Capture the cell that displays the provided text and extract its [x, y] central coordinate. 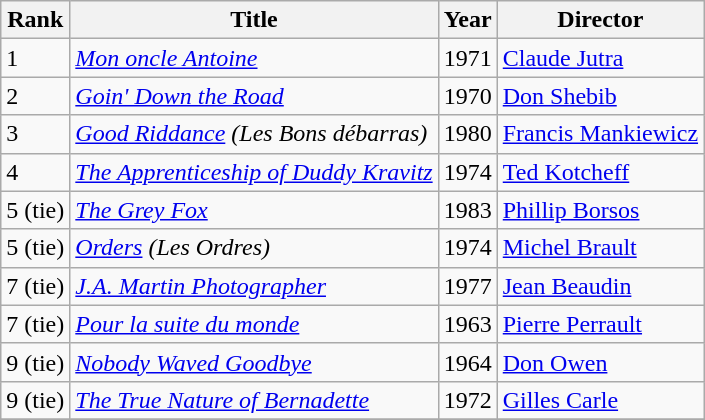
Title [254, 20]
Year [468, 20]
Michel Brault [600, 248]
Nobody Waved Goodbye [254, 362]
Orders (Les Ordres) [254, 248]
The Grey Fox [254, 210]
Director [600, 20]
1977 [468, 286]
The True Nature of Bernadette [254, 400]
3 [36, 134]
Don Owen [600, 362]
Goin' Down the Road [254, 96]
Pierre Perrault [600, 324]
Rank [36, 20]
1970 [468, 96]
1963 [468, 324]
The Apprenticeship of Duddy Kravitz [254, 172]
Mon oncle Antoine [254, 58]
1 [36, 58]
Good Riddance (Les Bons débarras) [254, 134]
2 [36, 96]
1971 [468, 58]
Pour la suite du monde [254, 324]
J.A. Martin Photographer [254, 286]
Ted Kotcheff [600, 172]
1980 [468, 134]
Phillip Borsos [600, 210]
1964 [468, 362]
Don Shebib [600, 96]
Jean Beaudin [600, 286]
1983 [468, 210]
4 [36, 172]
Claude Jutra [600, 58]
Gilles Carle [600, 400]
1972 [468, 400]
Francis Mankiewicz [600, 134]
